Locate the cell with the specified text and output its [X, Y] center coordinate. 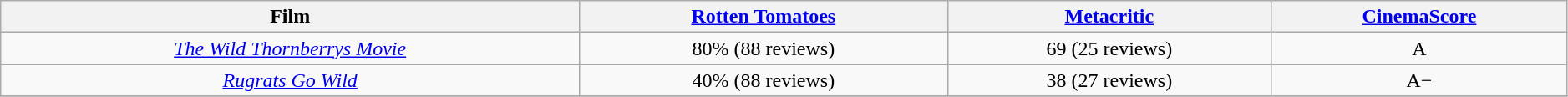
Rugrats Go Wild [291, 80]
Metacritic [1109, 17]
CinemaScore [1420, 17]
69 (25 reviews) [1109, 48]
A− [1420, 80]
A [1420, 48]
Rotten Tomatoes [764, 17]
40% (88 reviews) [764, 80]
80% (88 reviews) [764, 48]
The Wild Thornberrys Movie [291, 48]
38 (27 reviews) [1109, 80]
Film [291, 17]
